Capture the cell that displays the provided text and extract its (X, Y) central coordinate. 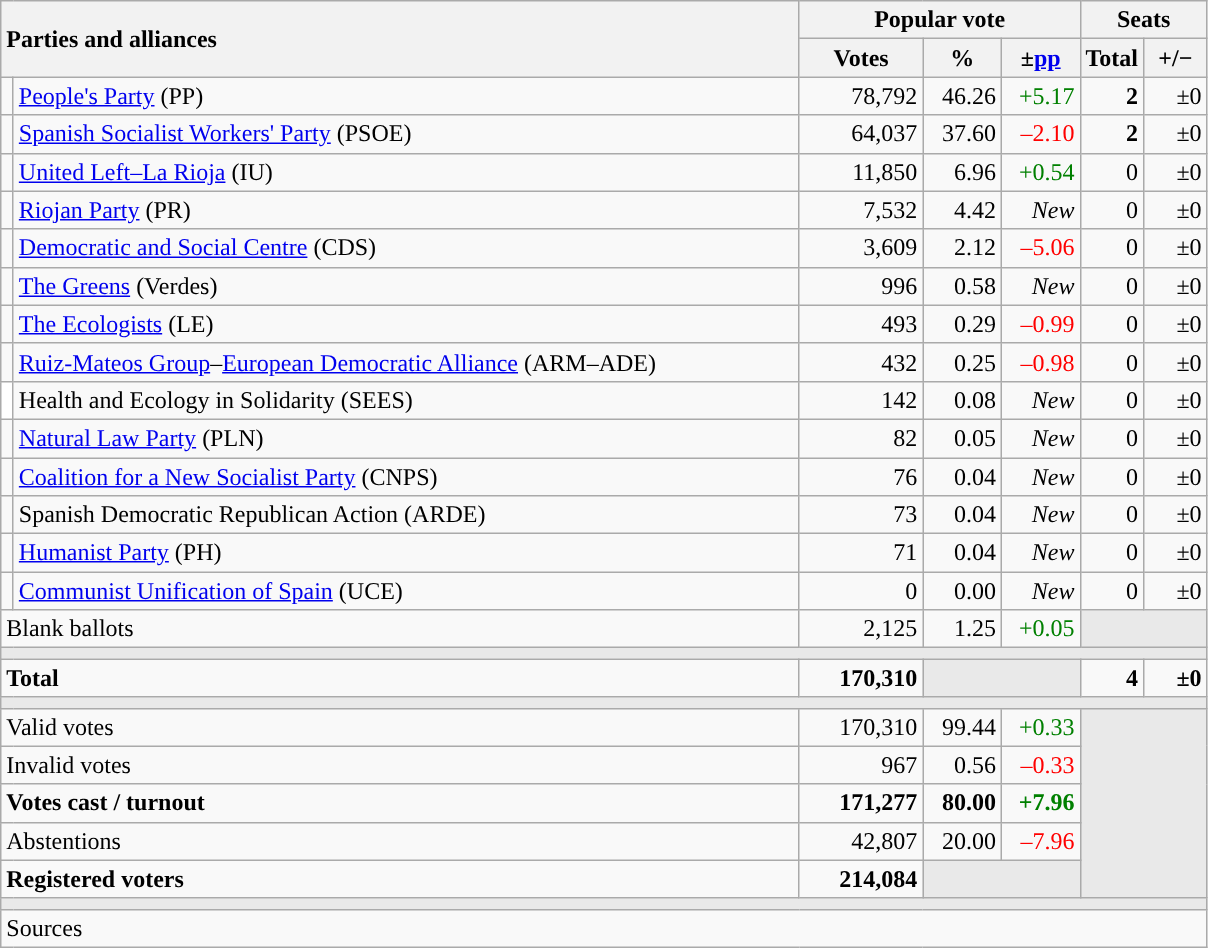
Spanish Democratic Republican Action (ARDE) (406, 515)
73 (861, 515)
Spanish Socialist Workers' Party (PSOE) (406, 134)
Seats (1144, 20)
0.05 (962, 438)
–2.10 (1040, 134)
0.58 (962, 286)
Democratic and Social Centre (CDS) (406, 248)
Communist Unification of Spain (UCE) (406, 591)
64,037 (861, 134)
United Left–La Rioja (IU) (406, 172)
Humanist Party (PH) (406, 553)
Natural Law Party (PLN) (406, 438)
Popular vote (940, 20)
4.42 (962, 210)
–0.98 (1040, 362)
37.60 (962, 134)
76 (861, 477)
0.56 (962, 765)
+7.96 (1040, 803)
99.44 (962, 727)
493 (861, 324)
Blank ballots (400, 629)
The Ecologists (LE) (406, 324)
2.12 (962, 248)
+5.17 (1040, 96)
42,807 (861, 841)
Registered voters (400, 879)
Votes cast / turnout (400, 803)
People's Party (PP) (406, 96)
6.96 (962, 172)
1.25 (962, 629)
3,609 (861, 248)
432 (861, 362)
Ruiz-Mateos Group–European Democratic Alliance (ARM–ADE) (406, 362)
Riojan Party (PR) (406, 210)
20.00 (962, 841)
The Greens (Verdes) (406, 286)
171,277 (861, 803)
0.29 (962, 324)
Coalition for a New Socialist Party (CNPS) (406, 477)
Invalid votes (400, 765)
4 (1112, 678)
967 (861, 765)
Health and Ecology in Solidarity (SEES) (406, 400)
142 (861, 400)
71 (861, 553)
+/− (1176, 58)
–5.06 (1040, 248)
Parties and alliances (400, 39)
–7.96 (1040, 841)
Sources (604, 928)
996 (861, 286)
% (962, 58)
–0.99 (1040, 324)
82 (861, 438)
0.00 (962, 591)
Votes (861, 58)
46.26 (962, 96)
+0.54 (1040, 172)
Valid votes (400, 727)
7,532 (861, 210)
–0.33 (1040, 765)
0.25 (962, 362)
±pp (1040, 58)
0.08 (962, 400)
11,850 (861, 172)
Abstentions (400, 841)
78,792 (861, 96)
80.00 (962, 803)
2,125 (861, 629)
214,084 (861, 879)
+0.33 (1040, 727)
+0.05 (1040, 629)
